Find where the given text appears and provide that cell's center as [x, y] coordinate. 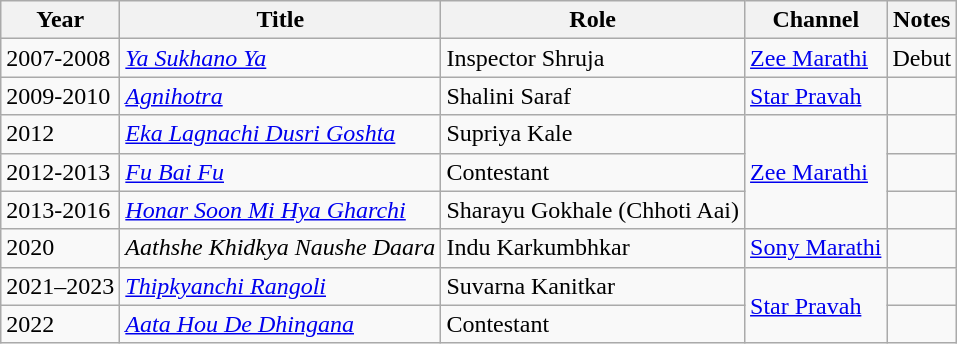
Role [593, 20]
2022 [60, 324]
Channel [816, 20]
Fu Bai Fu [280, 172]
Agnihotra [280, 96]
Honar Soon Mi Hya Gharchi [280, 210]
Sony Marathi [816, 248]
Supriya Kale [593, 134]
2020 [60, 248]
Indu Karkumbhkar [593, 248]
2009-2010 [60, 96]
2021–2023 [60, 286]
Notes [922, 20]
Shalini Saraf [593, 96]
Inspector Shruja [593, 58]
Sharayu Gokhale (Chhoti Aai) [593, 210]
2013-2016 [60, 210]
2012 [60, 134]
Thipkyanchi Rangoli [280, 286]
2012-2013 [60, 172]
Ya Sukhano Ya [280, 58]
2007-2008 [60, 58]
Aathshe Khidkya Naushe Daara [280, 248]
Title [280, 20]
Eka Lagnachi Dusri Goshta [280, 134]
Year [60, 20]
Suvarna Kanitkar [593, 286]
Aata Hou De Dhingana [280, 324]
Debut [922, 58]
